Output the (X, Y) coordinate of the center of the cell containing the given text.  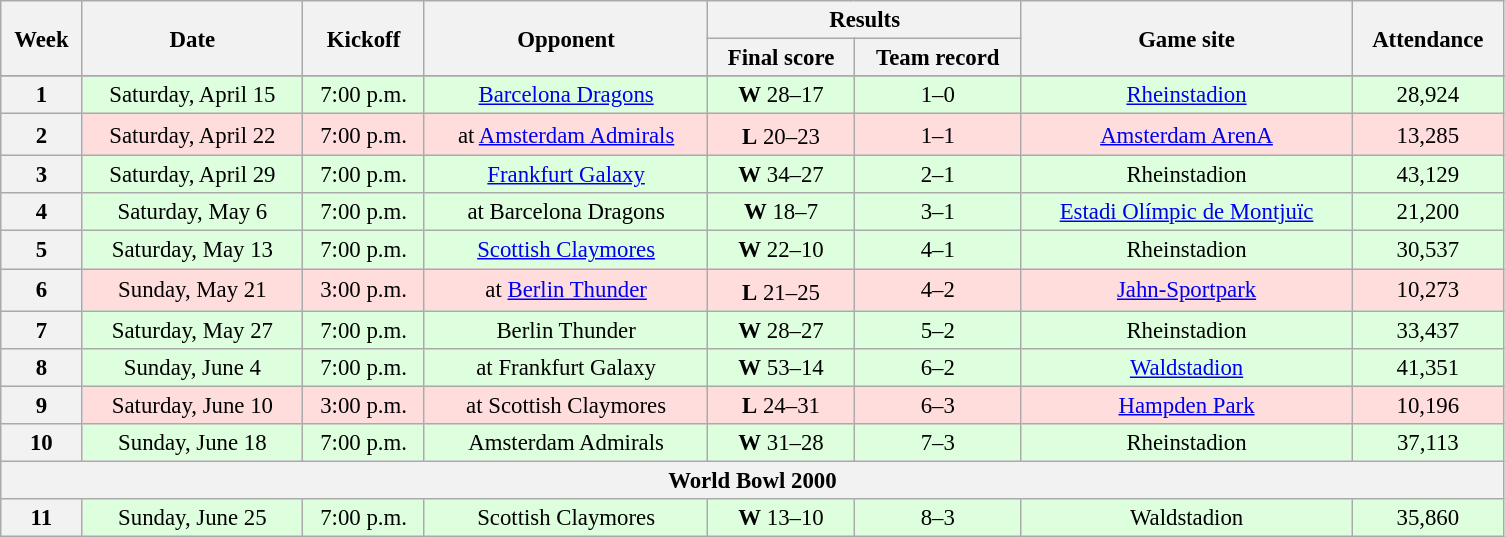
5–2 (938, 330)
43,129 (1428, 175)
Sunday, June 25 (192, 518)
1–1 (938, 135)
30,537 (1428, 250)
Saturday, April 29 (192, 175)
35,860 (1428, 518)
Sunday, June 4 (192, 367)
W 53–14 (781, 367)
Sunday, May 21 (192, 290)
Saturday, May 27 (192, 330)
W 28–17 (781, 95)
Attendance (1428, 38)
Berlin Thunder (566, 330)
Saturday, May 6 (192, 213)
Barcelona Dragons (566, 95)
5 (42, 250)
7–3 (938, 443)
7 (42, 330)
L 21–25 (781, 290)
L 20–23 (781, 135)
Game site (1186, 38)
W 18–7 (781, 213)
3–1 (938, 213)
2 (42, 135)
3 (42, 175)
Team record (938, 58)
L 24–31 (781, 405)
Estadi Olímpic de Montjuïc (1186, 213)
W 13–10 (781, 518)
W 34–27 (781, 175)
6–2 (938, 367)
Date (192, 38)
W 28–27 (781, 330)
1–0 (938, 95)
Frankfurt Galaxy (566, 175)
10,273 (1428, 290)
W 31–28 (781, 443)
Week (42, 38)
Final score (781, 58)
11 (42, 518)
28,924 (1428, 95)
Saturday, April 15 (192, 95)
13,285 (1428, 135)
Opponent (566, 38)
Jahn-Sportpark (1186, 290)
10,196 (1428, 405)
Amsterdam Admirals (566, 443)
8–3 (938, 518)
8 (42, 367)
Saturday, April 22 (192, 135)
Sunday, June 18 (192, 443)
33,437 (1428, 330)
4–1 (938, 250)
37,113 (1428, 443)
6 (42, 290)
at Amsterdam Admirals (566, 135)
41,351 (1428, 367)
Amsterdam ArenA (1186, 135)
1 (42, 95)
21,200 (1428, 213)
at Barcelona Dragons (566, 213)
Results (865, 20)
at Frankfurt Galaxy (566, 367)
at Berlin Thunder (566, 290)
9 (42, 405)
at Scottish Claymores (566, 405)
10 (42, 443)
Saturday, June 10 (192, 405)
6–3 (938, 405)
4 (42, 213)
2–1 (938, 175)
4–2 (938, 290)
Saturday, May 13 (192, 250)
Kickoff (364, 38)
Hampden Park (1186, 405)
W 22–10 (781, 250)
World Bowl 2000 (752, 480)
